For the text-containing cell, return its midpoint in (x, y) coordinate format. 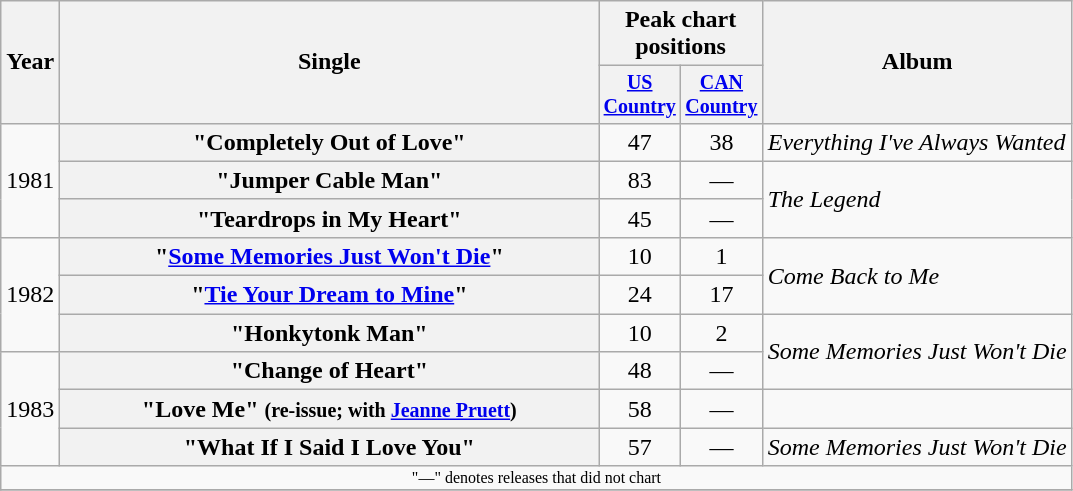
"Jumper Cable Man" (330, 180)
1 (722, 256)
38 (722, 142)
"Change of Heart" (330, 371)
58 (640, 409)
2 (722, 333)
Single (330, 62)
Everything I've Always Wanted (917, 142)
"Completely Out of Love" (330, 142)
"Teardrops in My Heart" (330, 218)
1981 (30, 180)
83 (640, 180)
CAN Country (722, 94)
1983 (30, 409)
"Honkytonk Man" (330, 333)
57 (640, 447)
"—" denotes releases that did not chart (536, 478)
47 (640, 142)
Album (917, 62)
Come Back to Me (917, 275)
45 (640, 218)
Peak chartpositions (680, 34)
17 (722, 295)
"What If I Said I Love You" (330, 447)
"Love Me" (re-issue; with Jeanne Pruett) (330, 409)
Year (30, 62)
"Tie Your Dream to Mine" (330, 295)
The Legend (917, 199)
"Some Memories Just Won't Die" (330, 256)
1982 (30, 294)
48 (640, 371)
US Country (640, 94)
24 (640, 295)
